Scan for the cell matching the given text and deliver its (X, Y) coordinate at center. 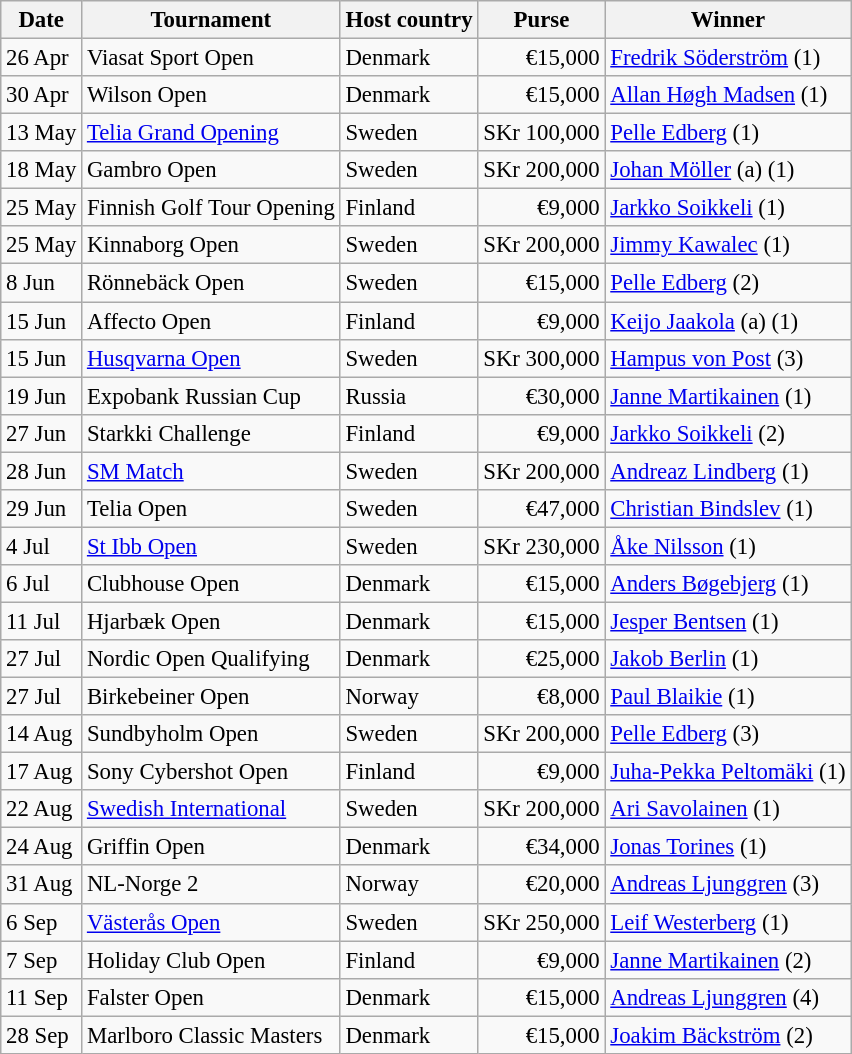
St Ibb Open (212, 546)
Wilson Open (212, 95)
Viasat Sport Open (212, 58)
18 May (42, 170)
Starkki Challenge (212, 433)
Sony Cybershot Open (212, 772)
11 Sep (42, 997)
€30,000 (542, 396)
Leif Westerberg (1) (728, 922)
Jonas Torines (1) (728, 847)
Clubhouse Open (212, 584)
Andreas Ljunggren (3) (728, 885)
Hampus von Post (3) (728, 358)
4 Jul (42, 546)
Ari Savolainen (1) (728, 809)
Holiday Club Open (212, 960)
Husqvarna Open (212, 358)
Expobank Russian Cup (212, 396)
Falster Open (212, 997)
Andreaz Lindberg (1) (728, 471)
Griffin Open (212, 847)
Allan Høgh Madsen (1) (728, 95)
€8,000 (542, 697)
28 Sep (42, 1035)
31 Aug (42, 885)
€25,000 (542, 659)
Russia (409, 396)
SKr 230,000 (542, 546)
Paul Blaikie (1) (728, 697)
Birkebeiner Open (212, 697)
SKr 250,000 (542, 922)
Sundbyholm Open (212, 734)
Andreas Ljunggren (4) (728, 997)
17 Aug (42, 772)
13 May (42, 133)
Keijo Jaakola (a) (1) (728, 321)
€34,000 (542, 847)
Christian Bindslev (1) (728, 509)
Date (42, 20)
26 Apr (42, 58)
Jimmy Kawalec (1) (728, 245)
Kinnaborg Open (212, 245)
Rönnebäck Open (212, 283)
Jakob Berlin (1) (728, 659)
Telia Grand Opening (212, 133)
Host country (409, 20)
22 Aug (42, 809)
Anders Bøgebjerg (1) (728, 584)
28 Jun (42, 471)
Fredrik Söderström (1) (728, 58)
Pelle Edberg (3) (728, 734)
Hjarbæk Open (212, 621)
Marlboro Classic Masters (212, 1035)
Tournament (212, 20)
Telia Open (212, 509)
6 Sep (42, 922)
11 Jul (42, 621)
€20,000 (542, 885)
Nordic Open Qualifying (212, 659)
30 Apr (42, 95)
Pelle Edberg (2) (728, 283)
8 Jun (42, 283)
Jarkko Soikkeli (1) (728, 208)
Affecto Open (212, 321)
Janne Martikainen (1) (728, 396)
Purse (542, 20)
14 Aug (42, 734)
Johan Möller (a) (1) (728, 170)
Juha-Pekka Peltomäki (1) (728, 772)
Åke Nilsson (1) (728, 546)
Pelle Edberg (1) (728, 133)
€47,000 (542, 509)
NL-Norge 2 (212, 885)
Jarkko Soikkeli (2) (728, 433)
SKr 300,000 (542, 358)
SM Match (212, 471)
19 Jun (42, 396)
Jesper Bentsen (1) (728, 621)
SKr 100,000 (542, 133)
27 Jun (42, 433)
Janne Martikainen (2) (728, 960)
Swedish International (212, 809)
29 Jun (42, 509)
24 Aug (42, 847)
7 Sep (42, 960)
Joakim Bäckström (2) (728, 1035)
Gambro Open (212, 170)
Västerås Open (212, 922)
Winner (728, 20)
6 Jul (42, 584)
Finnish Golf Tour Opening (212, 208)
